Pinpoint the cell where the given text exists, returning its [X, Y] midpoint coordinate. 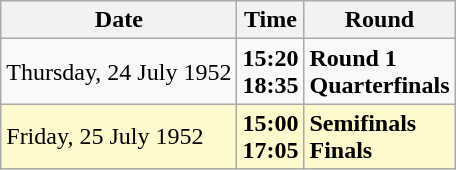
Round [380, 20]
Friday, 25 July 1952 [119, 136]
SemifinalsFinals [380, 136]
Round 1Quarterfinals [380, 72]
15:0017:05 [270, 136]
Thursday, 24 July 1952 [119, 72]
Time [270, 20]
15:2018:35 [270, 72]
Date [119, 20]
